Extract the (X, Y) coordinate from the center of the cell holding the provided text.  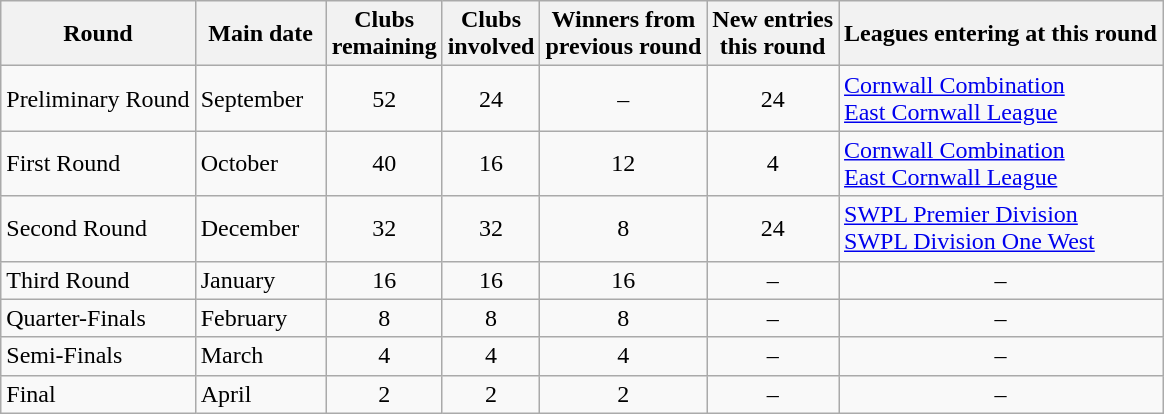
Main date (260, 34)
December (260, 228)
52 (384, 98)
Preliminary Round (98, 98)
February (260, 318)
Clubsremaining (384, 34)
Quarter-Finals (98, 318)
October (260, 164)
Second Round (98, 228)
April (260, 394)
First Round (98, 164)
Clubsinvolved (491, 34)
Round (98, 34)
40 (384, 164)
Semi-Finals (98, 356)
Winners fromprevious round (624, 34)
Third Round (98, 280)
March (260, 356)
New entriesthis round (773, 34)
Leagues entering at this round (1001, 34)
January (260, 280)
SWPL Premier DivisionSWPL Division One West (1001, 228)
Final (98, 394)
September (260, 98)
12 (624, 164)
